Provide the (X, Y) coordinate of the cell's center where the given text is located.  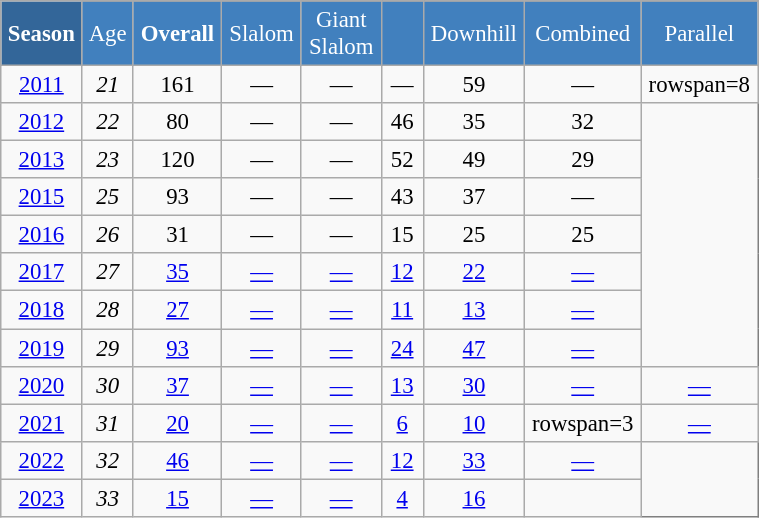
2013 (42, 160)
43 (402, 197)
120 (177, 160)
2021 (42, 423)
Overall (177, 34)
Age (108, 34)
59 (474, 85)
161 (177, 85)
Downhill (474, 34)
2017 (42, 273)
2019 (42, 348)
21 (108, 85)
2015 (42, 197)
GiantSlalom (341, 34)
47 (474, 348)
2018 (42, 310)
2011 (42, 85)
2020 (42, 385)
2016 (42, 235)
10 (474, 423)
20 (177, 423)
11 (402, 310)
80 (177, 122)
Season (42, 34)
2012 (42, 122)
28 (108, 310)
49 (474, 160)
Slalom (262, 34)
23 (108, 160)
rowspan=8 (700, 85)
2023 (42, 498)
2022 (42, 460)
26 (108, 235)
rowspan=3 (582, 423)
4 (402, 498)
16 (474, 498)
Parallel (700, 34)
Combined (582, 34)
52 (402, 160)
24 (402, 348)
6 (402, 423)
